Pinpoint the cell where the given text exists, returning its (X, Y) midpoint coordinate. 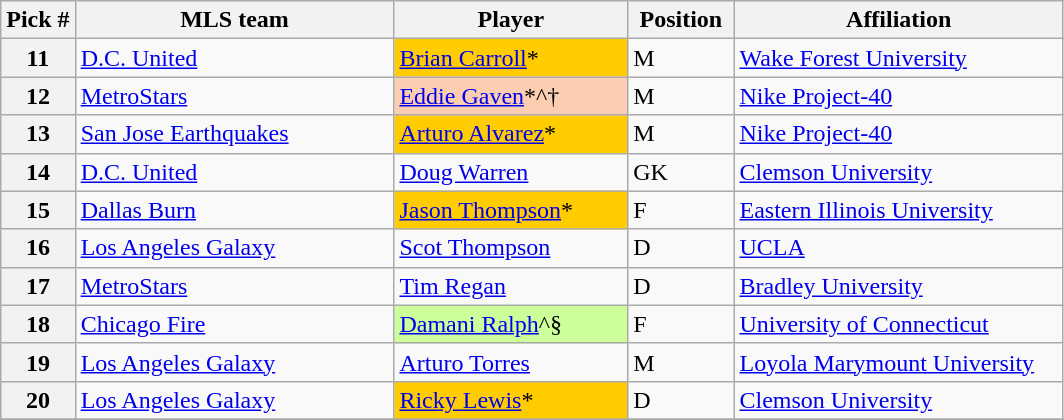
Arturo Torres (511, 362)
11 (38, 58)
Doug Warren (511, 172)
16 (38, 248)
Jason Thompson* (511, 210)
17 (38, 286)
Tim Regan (511, 286)
University of Connecticut (898, 324)
Ricky Lewis* (511, 400)
GK (681, 172)
Position (681, 20)
Damani Ralph^§ (511, 324)
Bradley University (898, 286)
Eastern Illinois University (898, 210)
Brian Carroll* (511, 58)
Pick # (38, 20)
Eddie Gaven*^† (511, 96)
San Jose Earthquakes (234, 134)
MLS team (234, 20)
Player (511, 20)
18 (38, 324)
Wake Forest University (898, 58)
Dallas Burn (234, 210)
19 (38, 362)
UCLA (898, 248)
13 (38, 134)
Arturo Alvarez* (511, 134)
Chicago Fire (234, 324)
12 (38, 96)
Scot Thompson (511, 248)
20 (38, 400)
Affiliation (898, 20)
15 (38, 210)
Loyola Marymount University (898, 362)
14 (38, 172)
